Scan for the cell matching the given text and deliver its (X, Y) coordinate at center. 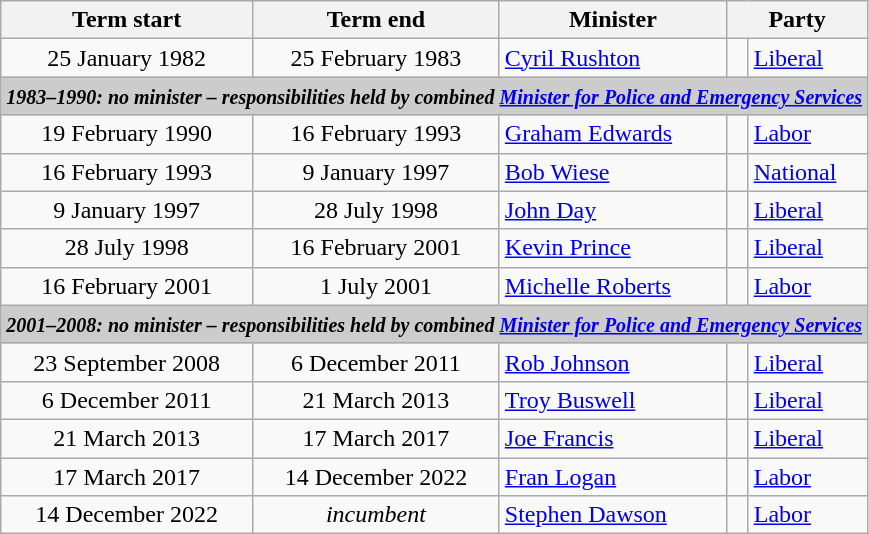
incumbent (376, 515)
Joe Francis (612, 438)
Minister (612, 20)
Term end (376, 20)
23 September 2008 (127, 362)
25 February 1983 (376, 58)
Stephen Dawson (612, 515)
1983–1990: no minister – responsibilities held by combined Minister for Police and Emergency Services (434, 96)
Graham Edwards (612, 134)
2001–2008: no minister – responsibilities held by combined Minister for Police and Emergency Services (434, 324)
19 February 1990 (127, 134)
John Day (612, 210)
Bob Wiese (612, 172)
Michelle Roberts (612, 286)
Fran Logan (612, 477)
Rob Johnson (612, 362)
25 January 1982 (127, 58)
Troy Buswell (612, 400)
Party (796, 20)
Term start (127, 20)
Kevin Prince (612, 248)
1 July 2001 (376, 286)
Cyril Rushton (612, 58)
National (808, 172)
